Detect which cell encompasses the target text, then output its [x, y] center coordinate. 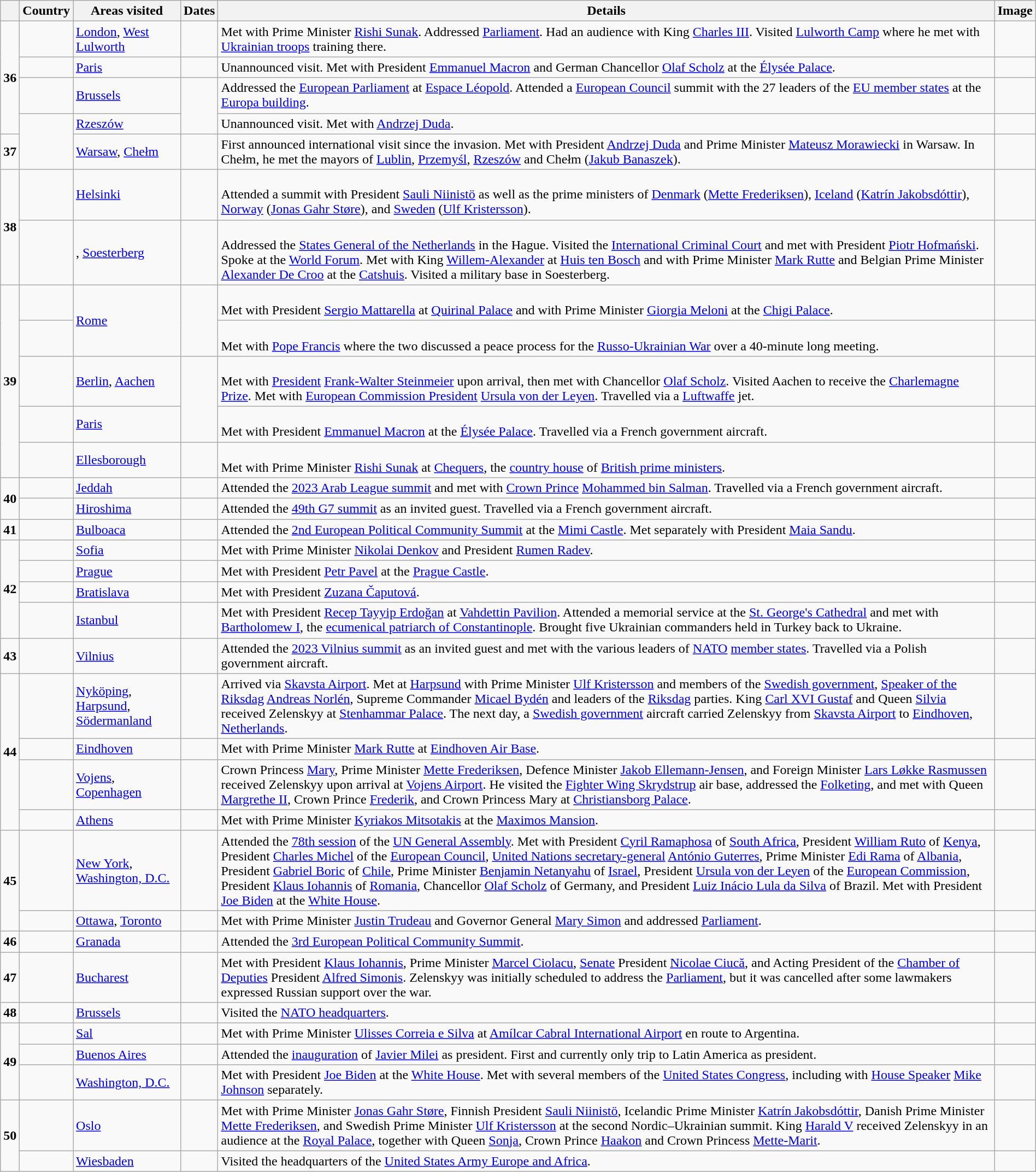
Image [1015, 11]
Met with Prime Minister Ulisses Correia e Silva at Amílcar Cabral International Airport en route to Argentina. [607, 1034]
Sofia [127, 550]
Unannounced visit. Met with Andrzej Duda. [607, 124]
Attended the inauguration of Javier Milei as president. First and currently only trip to Latin America as president. [607, 1054]
Nyköping, Harpsund, Södermanland [127, 706]
Dates [199, 11]
39 [10, 381]
Unannounced visit. Met with President Emmanuel Macron and German Chancellor Olaf Scholz at the Élysée Palace. [607, 67]
36 [10, 78]
Met with Prime Minister Nikolai Denkov and President Rumen Radev. [607, 550]
Rzeszów [127, 124]
Attended the 49th G7 summit as an invited guest. Travelled via a French government aircraft. [607, 509]
Sal [127, 1034]
Washington, D.C. [127, 1082]
Visited the NATO headquarters. [607, 1013]
New York, Washington, D.C. [127, 870]
Met with President Zuzana Čaputová. [607, 592]
Bucharest [127, 977]
48 [10, 1013]
41 [10, 530]
Bulboaca [127, 530]
44 [10, 752]
38 [10, 227]
Met with Prime Minister Rishi Sunak at Chequers, the country house of British prime ministers. [607, 459]
Met with Pope Francis where the two discussed a peace process for the Russo-Ukrainian War over a 40-minute long meeting. [607, 338]
Berlin, Aachen [127, 381]
42 [10, 589]
Attended the 2nd European Political Community Summit at the Mimi Castle. Met separately with President Maia Sandu. [607, 530]
37 [10, 152]
Met with President Sergio Mattarella at Quirinal Palace and with Prime Minister Giorgia Meloni at the Chigi Palace. [607, 303]
Jeddah [127, 488]
Granada [127, 941]
Athens [127, 820]
London, West Lulworth [127, 39]
, Soesterberg [127, 253]
Wiesbaden [127, 1161]
50 [10, 1136]
Attended the 3rd European Political Community Summit. [607, 941]
Met with Prime Minister Kyriakos Mitsotakis at the Maximos Mansion. [607, 820]
Met with President Petr Pavel at the Prague Castle. [607, 571]
Buenos Aires [127, 1054]
Met with Prime Minister Justin Trudeau and Governor General Mary Simon and addressed Parliament. [607, 921]
Ottawa, Toronto [127, 921]
Rome [127, 320]
Bratislava [127, 592]
45 [10, 881]
Hiroshima [127, 509]
Met with President Emmanuel Macron at the Élysée Palace. Travelled via a French government aircraft. [607, 424]
49 [10, 1062]
Details [607, 11]
Istanbul [127, 620]
46 [10, 941]
Ellesborough [127, 459]
40 [10, 499]
Country [46, 11]
Met with Prime Minister Mark Rutte at Eindhoven Air Base. [607, 749]
Helsinki [127, 195]
Eindhoven [127, 749]
Areas visited [127, 11]
Oslo [127, 1126]
Visited the headquarters of the United States Army Europe and Africa. [607, 1161]
43 [10, 656]
47 [10, 977]
Vojens, Copenhagen [127, 784]
Prague [127, 571]
Attended the 2023 Arab League summit and met with Crown Prince Mohammed bin Salman. Travelled via a French government aircraft. [607, 488]
Vilnius [127, 656]
Warsaw, Chełm [127, 152]
